Capture the cell that displays the provided text and extract its [x, y] central coordinate. 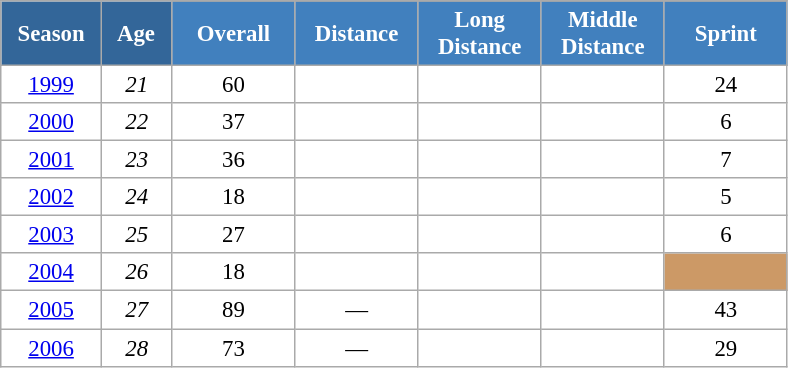
29 [726, 348]
2006 [52, 348]
36 [234, 160]
2005 [52, 310]
73 [234, 348]
25 [136, 235]
Middle Distance [602, 34]
1999 [52, 85]
26 [136, 273]
2002 [52, 197]
22 [136, 122]
2001 [52, 160]
Overall [234, 34]
37 [234, 122]
2004 [52, 273]
28 [136, 348]
60 [234, 85]
43 [726, 310]
21 [136, 85]
23 [136, 160]
Age [136, 34]
5 [726, 197]
Long Distance [480, 34]
Sprint [726, 34]
89 [234, 310]
2000 [52, 122]
7 [726, 160]
2003 [52, 235]
Season [52, 34]
Distance [356, 34]
